Determine the (X, Y) coordinate at the center of the cell enclosing the given text.  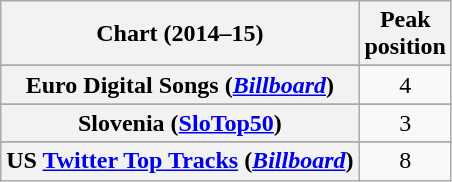
3 (405, 123)
US Twitter Top Tracks (Billboard) (180, 161)
Chart (2014–15) (180, 34)
4 (405, 85)
Euro Digital Songs (Billboard) (180, 85)
8 (405, 161)
Peakposition (405, 34)
Slovenia (SloTop50) (180, 123)
